Output the (X, Y) coordinate of the center of the cell containing the given text.  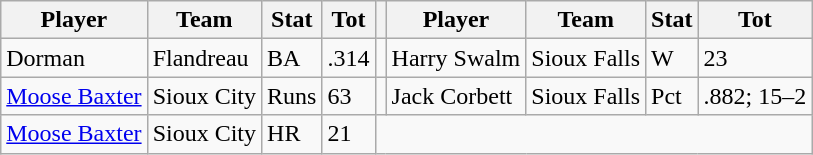
Harry Swalm (456, 58)
23 (755, 58)
HR (292, 134)
Runs (292, 96)
BA (292, 58)
Flandreau (204, 58)
W (672, 58)
.314 (348, 58)
.882; 15–2 (755, 96)
Jack Corbett (456, 96)
63 (348, 96)
Pct (672, 96)
21 (348, 134)
Dorman (74, 58)
